Pinpoint the cell where the given text exists, returning its [X, Y] midpoint coordinate. 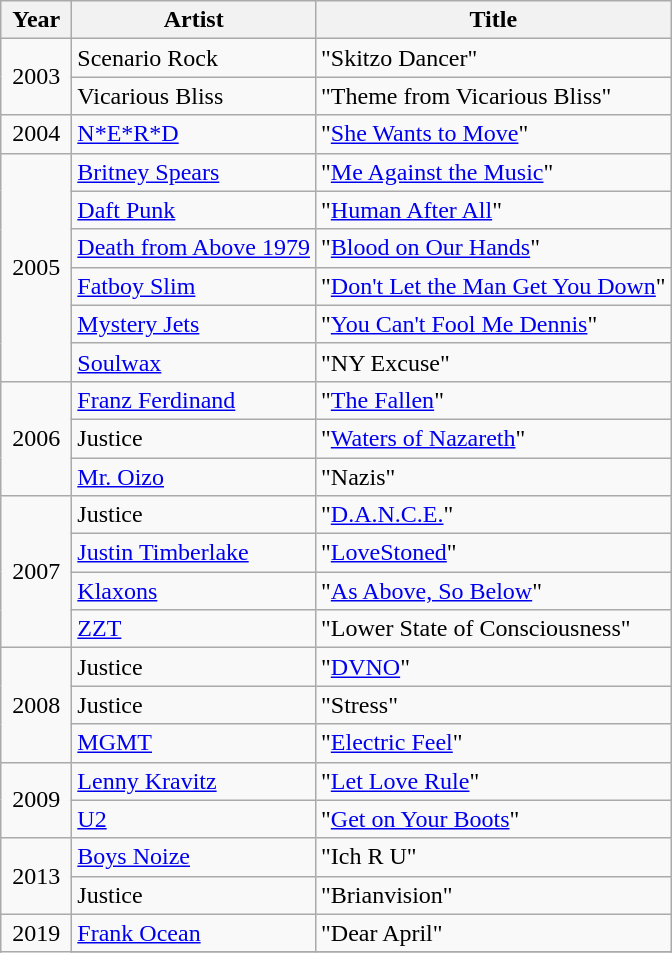
"Blood on Our Hands" [493, 248]
"Nazis" [493, 477]
"Me Against the Music" [493, 172]
"Human After All" [493, 210]
"You Can't Fool Me Dennis" [493, 324]
"Ich R U" [493, 857]
Justin Timberlake [194, 553]
2019 [36, 933]
"D.A.N.C.E." [493, 515]
Klaxons [194, 591]
"Don't Let the Man Get You Down" [493, 286]
"Dear April" [493, 933]
2006 [36, 438]
"Theme from Vicarious Bliss" [493, 96]
"The Fallen" [493, 400]
"Skitzo Dancer" [493, 58]
"Electric Feel" [493, 743]
Britney Spears [194, 172]
Fatboy Slim [194, 286]
"Waters of Nazareth" [493, 438]
2005 [36, 267]
Frank Ocean [194, 933]
2003 [36, 77]
Death from Above 1979 [194, 248]
Mr. Oizo [194, 477]
"Get on Your Boots" [493, 819]
Vicarious Bliss [194, 96]
"Lower State of Consciousness" [493, 629]
Scenario Rock [194, 58]
Lenny Kravitz [194, 781]
2013 [36, 876]
"Let Love Rule" [493, 781]
"LoveStoned" [493, 553]
N*E*R*D [194, 134]
"DVNO" [493, 667]
Mystery Jets [194, 324]
"Stress" [493, 705]
2009 [36, 800]
Year [36, 20]
"As Above, So Below" [493, 591]
"She Wants to Move" [493, 134]
"NY Excuse" [493, 362]
U2 [194, 819]
ZZT [194, 629]
Franz Ferdinand [194, 400]
Title [493, 20]
2008 [36, 705]
2007 [36, 572]
Artist [194, 20]
"Brianvision" [493, 895]
Daft Punk [194, 210]
Soulwax [194, 362]
2004 [36, 134]
Boys Noize [194, 857]
MGMT [194, 743]
